Capture the cell that displays the provided text and extract its [x, y] central coordinate. 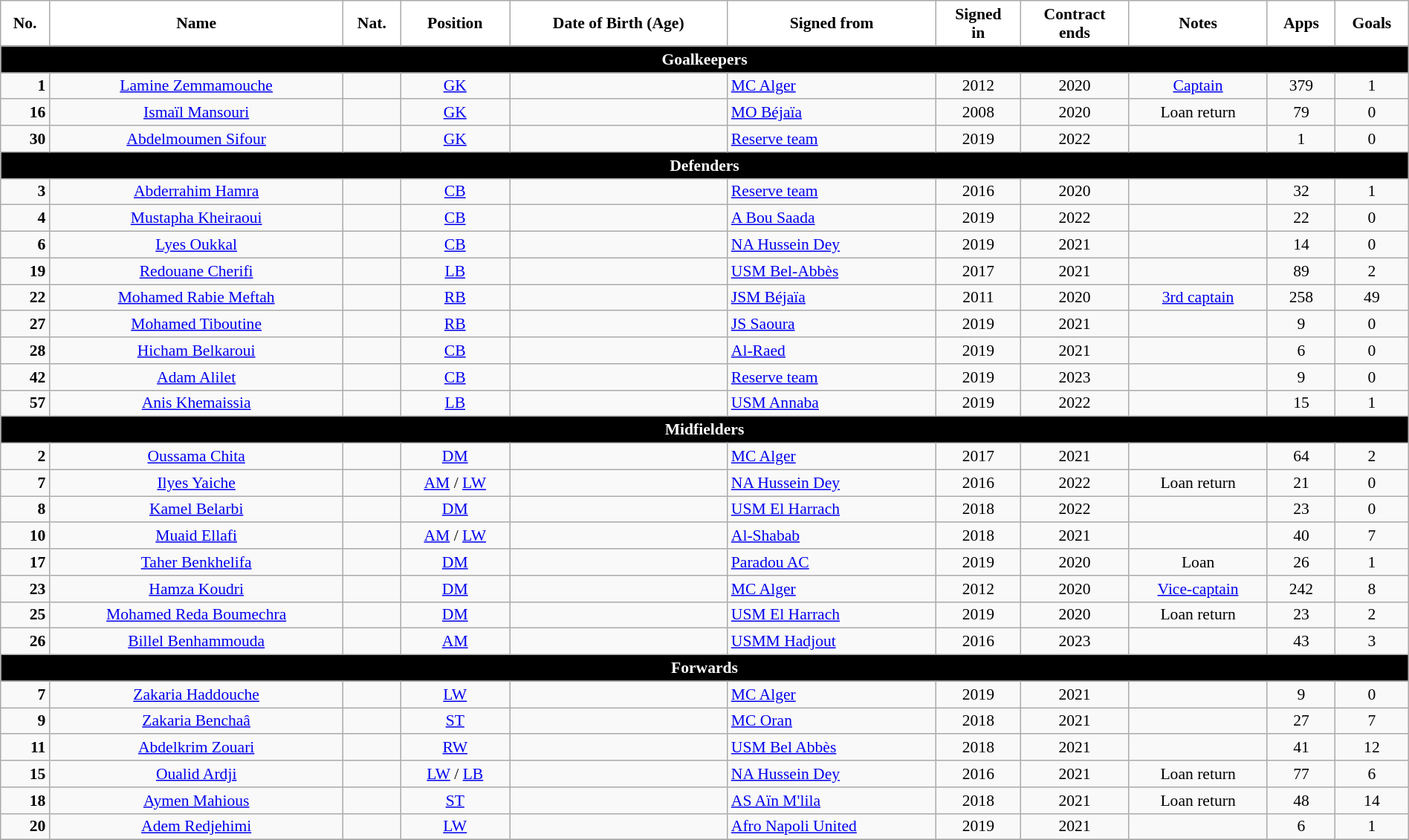
Hicham Belkaroui [196, 351]
2008 [979, 113]
64 [1301, 457]
17 [25, 562]
Abderrahim Hamra [196, 192]
Defenders [704, 166]
Redouane Cherifi [196, 271]
Forwards [704, 668]
Billel Benhammouda [196, 642]
Goals [1372, 24]
RW [455, 748]
JS Saoura [832, 325]
Position [455, 24]
30 [25, 139]
Nat. [372, 24]
77 [1301, 774]
A Bou Saada [832, 218]
Hamza Koudri [196, 589]
Name [196, 24]
Captain [1198, 86]
Signed from [832, 24]
Al-Raed [832, 351]
USMM Hadjout [832, 642]
11 [25, 748]
89 [1301, 271]
MO Béjaïa [832, 113]
Paradou AC [832, 562]
16 [25, 113]
42 [25, 377]
48 [1301, 801]
Taher Benkhelifa [196, 562]
No. [25, 24]
4 [25, 218]
Ismaïl Mansouri [196, 113]
379 [1301, 86]
Vice-captain [1198, 589]
USM Bel-Abbès [832, 271]
USM Bel Abbès [832, 748]
Oussama Chita [196, 457]
Mustapha Kheiraoui [196, 218]
Muaid Ellafi [196, 536]
18 [25, 801]
Aymen Mahious [196, 801]
Al-Shabab [832, 536]
32 [1301, 192]
Signedin [979, 24]
25 [25, 615]
19 [25, 271]
49 [1372, 298]
10 [25, 536]
43 [1301, 642]
2011 [979, 298]
21 [1301, 483]
20 [25, 827]
Date of Birth (Age) [618, 24]
LW / LB [455, 774]
57 [25, 403]
3rd captain [1198, 298]
Goalkeepers [704, 59]
Ilyes Yaiche [196, 483]
79 [1301, 113]
12 [1372, 748]
Mohamed Reda Boumechra [196, 615]
Lyes Oukkal [196, 245]
Zakaria Benchaâ [196, 721]
41 [1301, 748]
Midfielders [704, 430]
USM Annaba [832, 403]
Notes [1198, 24]
Contractends [1075, 24]
258 [1301, 298]
Abdelmoumen Sifour [196, 139]
40 [1301, 536]
28 [25, 351]
Loan [1198, 562]
JSM Béjaïa [832, 298]
Lamine Zemmamouche [196, 86]
MC Oran [832, 721]
Anis Khemaissia [196, 403]
Oualid Ardji [196, 774]
242 [1301, 589]
Kamel Belarbi [196, 509]
AM [455, 642]
Apps [1301, 24]
Afro Napoli United [832, 827]
Mohamed Rabie Meftah [196, 298]
Adem Redjehimi [196, 827]
Mohamed Tiboutine [196, 325]
Abdelkrim Zouari [196, 748]
Adam Alilet [196, 377]
Zakaria Haddouche [196, 694]
AS Aïn M'lila [832, 801]
